Scan for the cell matching the given text and deliver its [x, y] coordinate at center. 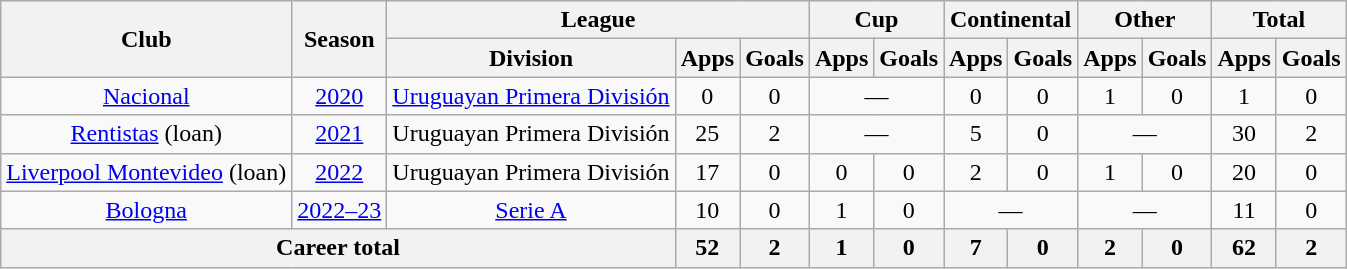
Division [531, 58]
7 [976, 248]
Season [340, 39]
Club [146, 39]
Cup [876, 20]
2022–23 [340, 210]
11 [1244, 210]
20 [1244, 172]
5 [976, 134]
17 [707, 172]
Rentistas (loan) [146, 134]
2020 [340, 96]
2021 [340, 134]
Nacional [146, 96]
League [598, 20]
Total [1279, 20]
Other [1145, 20]
Serie A [531, 210]
Bologna [146, 210]
Career total [338, 248]
Continental [1011, 20]
Liverpool Montevideo (loan) [146, 172]
2022 [340, 172]
25 [707, 134]
62 [1244, 248]
10 [707, 210]
30 [1244, 134]
52 [707, 248]
